Scan for the cell matching the given text and deliver its [X, Y] coordinate at center. 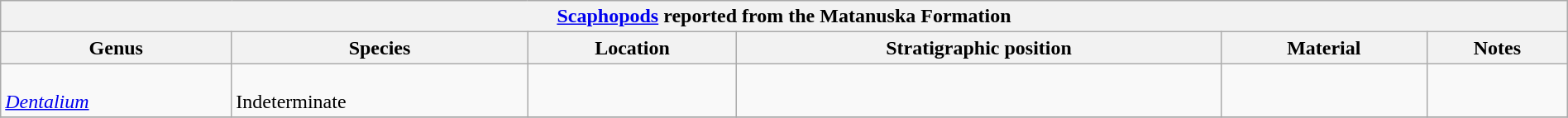
Dentalium [116, 91]
Material [1323, 48]
Species [380, 48]
Genus [116, 48]
Location [632, 48]
Stratigraphic position [979, 48]
Indeterminate [380, 91]
Notes [1497, 48]
Scaphopods reported from the Matanuska Formation [784, 17]
